Provide the (X, Y) coordinate of the cell's center where the given text is located.  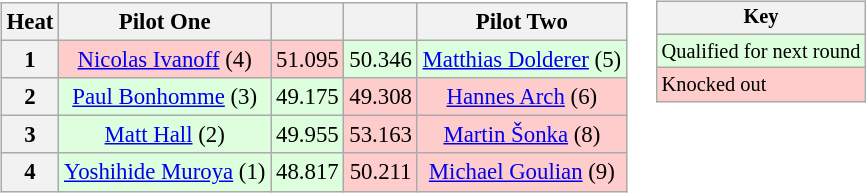
1 (30, 60)
50.211 (380, 172)
Knocked out (761, 85)
Matt Hall (2) (165, 135)
Matthias Dolderer (5) (522, 60)
Pilot Two (522, 22)
50.346 (380, 60)
Qualified for next round (761, 51)
Heat (30, 22)
Paul Bonhomme (3) (165, 97)
Nicolas Ivanoff (4) (165, 60)
51.095 (308, 60)
4 (30, 172)
49.308 (380, 97)
Pilot One (165, 22)
48.817 (308, 172)
53.163 (380, 135)
3 (30, 135)
49.175 (308, 97)
Martin Šonka (8) (522, 135)
Key (761, 18)
49.955 (308, 135)
Hannes Arch (6) (522, 97)
2 (30, 97)
Michael Goulian (9) (522, 172)
Yoshihide Muroya (1) (165, 172)
